Pinpoint the cell where the given text exists, returning its (x, y) midpoint coordinate. 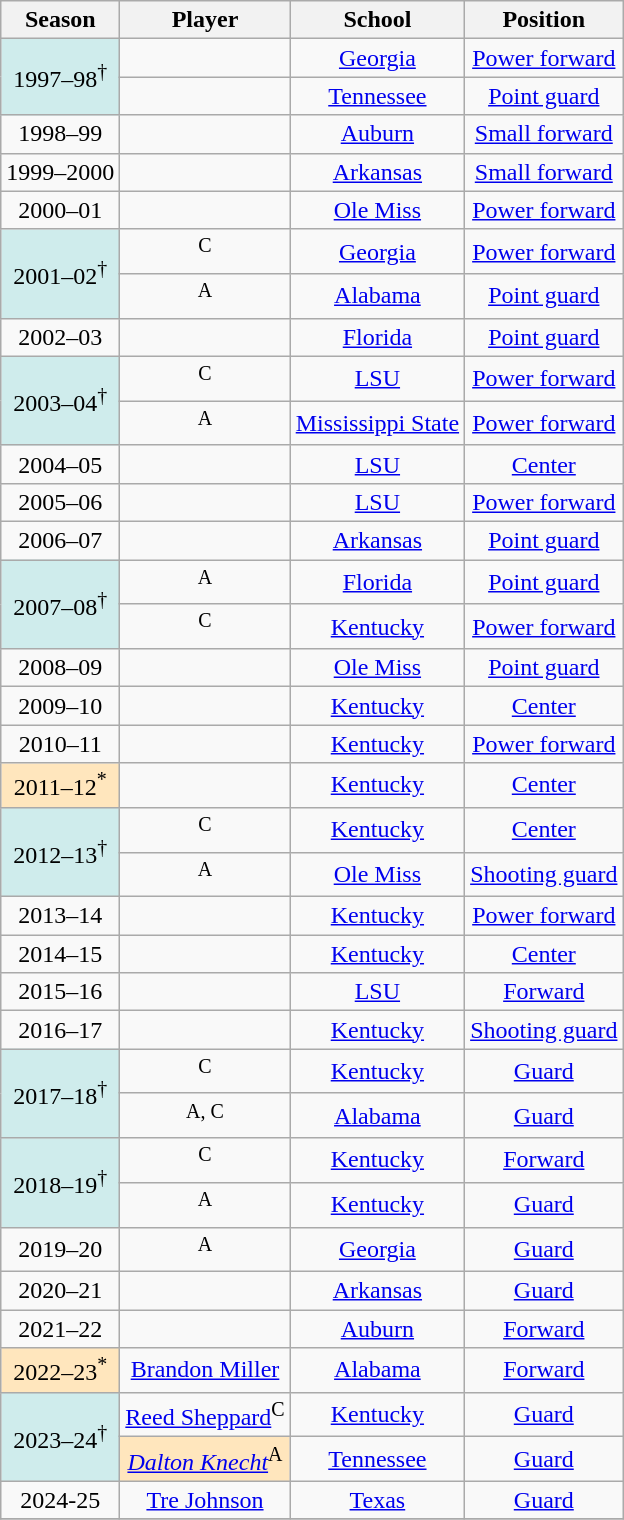
2021–22 (60, 1329)
2000–01 (60, 210)
2015–16 (60, 992)
2009–10 (60, 706)
2020–21 (60, 1291)
A, C (205, 1116)
Texas (377, 1500)
Dalton KnechtA (205, 1460)
2003–04† (60, 400)
2012–13† (60, 852)
2013–14 (60, 916)
2018–19† (60, 1182)
1997–98† (60, 77)
2008–09 (60, 668)
2011–12* (60, 786)
Position (544, 20)
Player (205, 20)
2005–06 (60, 502)
2022–23* (60, 1370)
1998–99 (60, 134)
2004–05 (60, 464)
2017–18† (60, 1094)
2007–08† (60, 604)
Mississippi State (377, 424)
School (377, 20)
2002–03 (60, 337)
2024-25 (60, 1500)
Season (60, 20)
1999–2000 (60, 172)
2023–24† (60, 1436)
2001–02† (60, 274)
2019–20 (60, 1250)
2016–17 (60, 1030)
2006–07 (60, 541)
Brandon Miller (205, 1370)
Reed SheppardC (205, 1414)
2014–15 (60, 954)
Tre Johnson (205, 1500)
2010–11 (60, 744)
